Pinpoint the cell where the given text exists, returning its (X, Y) midpoint coordinate. 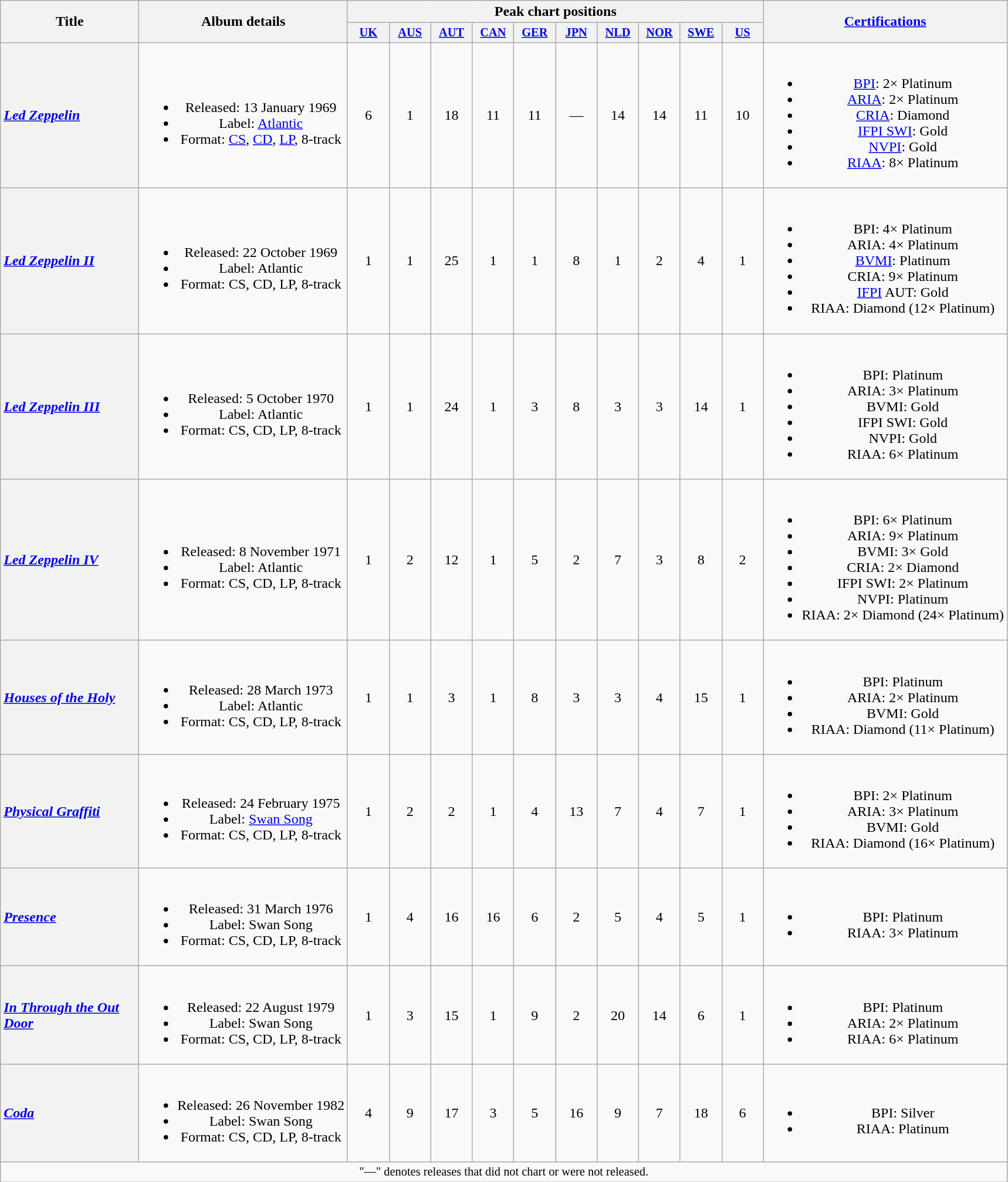
Houses of the Holy (70, 697)
Released: 5 October 1970Label: AtlanticFormat: CS, CD, LP, 8-track (243, 407)
CAN (493, 33)
Released: 24 February 1975Label: Swan SongFormat: CS, CD, LP, 8-track (243, 811)
BPI: 4× PlatinumARIA: 4× PlatinumBVMI: PlatinumCRIA: 9× PlatinumIFPI AUT: GoldRIAA: Diamond (12× Platinum) (885, 261)
Led Zeppelin II (70, 261)
NOR (659, 33)
Led Zeppelin (70, 115)
BPI: PlatinumARIA: 2× PlatinumBVMI: GoldRIAA: Diamond (11× Platinum) (885, 697)
BPI: PlatinumRIAA: 3× Platinum (885, 917)
Presence (70, 917)
BPI: 2× PlatinumARIA: 2× PlatinumCRIA: DiamondIFPI SWI: GoldNVPI: GoldRIAA: 8× Platinum (885, 115)
BPI: SilverRIAA: Platinum (885, 1113)
Led Zeppelin IV (70, 560)
Released: 13 January 1969Label: AtlanticFormat: CS, CD, LP, 8-track (243, 115)
Led Zeppelin III (70, 407)
Peak chart positions (555, 12)
BPI: 2× PlatinumARIA: 3× PlatinumBVMI: GoldRIAA: Diamond (16× Platinum) (885, 811)
24 (452, 407)
In Through the Out Door (70, 1015)
Physical Graffiti (70, 811)
Released: 26 November 1982Label: Swan SongFormat: CS, CD, LP, 8-track (243, 1113)
SWE (701, 33)
Title (70, 22)
Certifications (885, 22)
AUT (452, 33)
— (576, 115)
UK (368, 33)
BPI: PlatinumARIA: 3× PlatinumBVMI: GoldIFPI SWI: GoldNVPI: GoldRIAA: 6× Platinum (885, 407)
13 (576, 811)
Coda (70, 1113)
Released: 8 November 1971Label: AtlanticFormat: CS, CD, LP, 8-track (243, 560)
Released: 22 August 1979Label: Swan SongFormat: CS, CD, LP, 8-track (243, 1015)
BPI: PlatinumARIA: 2× PlatinumRIAA: 6× Platinum (885, 1015)
12 (452, 560)
Album details (243, 22)
BPI: 6× PlatinumARIA: 9× PlatinumBVMI: 3× GoldCRIA: 2× DiamondIFPI SWI: 2× PlatinumNVPI: PlatinumRIAA: 2× Diamond (24× Platinum) (885, 560)
10 (743, 115)
AUS (410, 33)
NLD (618, 33)
20 (618, 1015)
25 (452, 261)
GER (535, 33)
JPN (576, 33)
Released: 28 March 1973Label: AtlanticFormat: CS, CD, LP, 8-track (243, 697)
Released: 22 October 1969Label: AtlanticFormat: CS, CD, LP, 8-track (243, 261)
US (743, 33)
17 (452, 1113)
Released: 31 March 1976Label: Swan SongFormat: CS, CD, LP, 8-track (243, 917)
"—" denotes releases that did not chart or were not released. (504, 1172)
